Determine the (X, Y) coordinate at the center of the cell enclosing the given text.  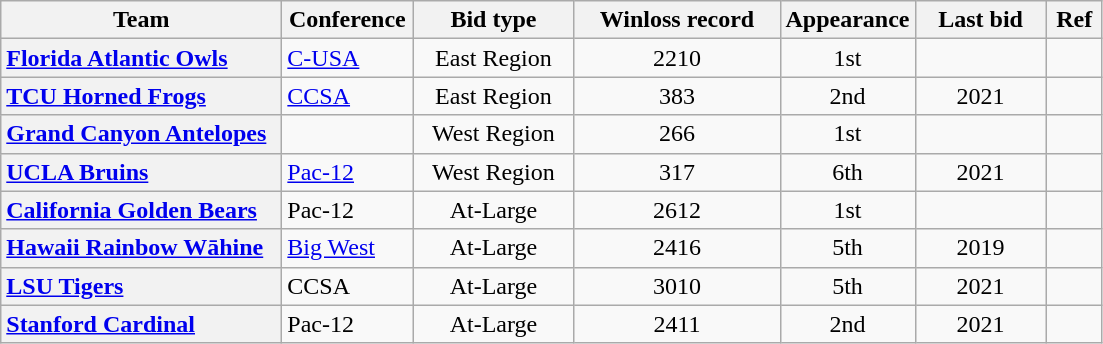
TCU Horned Frogs (142, 96)
383 (677, 96)
2019 (980, 248)
2416 (677, 248)
Hawaii Rainbow Wāhine (142, 248)
Winloss record (677, 20)
Florida Atlantic Owls (142, 58)
Bid type (494, 20)
Team (142, 20)
Appearance (848, 20)
2210 (677, 58)
Grand Canyon Antelopes (142, 134)
LSU Tigers (142, 286)
California Golden Bears (142, 210)
C-USA (348, 58)
Stanford Cardinal (142, 324)
Ref (1074, 20)
Big West (348, 248)
266 (677, 134)
2612 (677, 210)
6th (848, 172)
3010 (677, 286)
Conference (348, 20)
2411 (677, 324)
UCLA Bruins (142, 172)
Last bid (980, 20)
317 (677, 172)
